Capture the cell that displays the provided text and extract its [x, y] central coordinate. 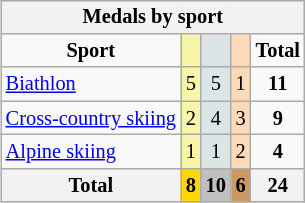
10 [216, 185]
Cross-country skiing [91, 118]
3 [241, 118]
Sport [91, 51]
8 [191, 185]
6 [241, 185]
11 [278, 84]
Alpine skiing [91, 152]
24 [278, 185]
Medals by sport [153, 17]
9 [278, 118]
Biathlon [91, 84]
